Scan for the cell matching the given text and deliver its [X, Y] coordinate at center. 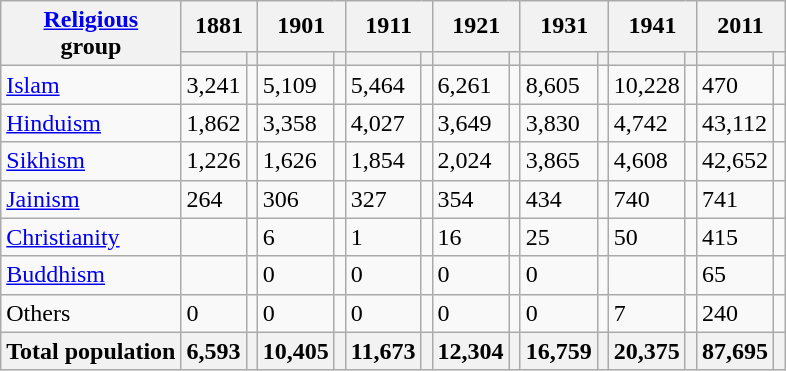
8,605 [558, 85]
1,226 [214, 161]
4,742 [646, 123]
415 [734, 237]
740 [646, 199]
5,464 [383, 85]
6,593 [214, 351]
11,673 [383, 351]
306 [296, 199]
Hinduism [91, 123]
Christianity [91, 237]
3,241 [214, 85]
50 [646, 237]
327 [383, 199]
1931 [564, 26]
3,865 [558, 161]
3,358 [296, 123]
1 [383, 237]
5,109 [296, 85]
16 [470, 237]
1,626 [296, 161]
10,228 [646, 85]
Total population [91, 351]
10,405 [296, 351]
Jainism [91, 199]
Sikhism [91, 161]
25 [558, 237]
1881 [219, 26]
Buddhism [91, 275]
42,652 [734, 161]
1901 [301, 26]
1,862 [214, 123]
3,830 [558, 123]
20,375 [646, 351]
Others [91, 313]
4,027 [383, 123]
4,608 [646, 161]
240 [734, 313]
1941 [652, 26]
7 [646, 313]
354 [470, 199]
2,024 [470, 161]
1921 [476, 26]
6 [296, 237]
Islam [91, 85]
3,649 [470, 123]
43,112 [734, 123]
87,695 [734, 351]
65 [734, 275]
264 [214, 199]
434 [558, 199]
16,759 [558, 351]
Religiousgroup [91, 34]
1,854 [383, 161]
2011 [740, 26]
470 [734, 85]
12,304 [470, 351]
6,261 [470, 85]
741 [734, 199]
1911 [388, 26]
